Output the [X, Y] coordinate of the center of the cell containing the given text.  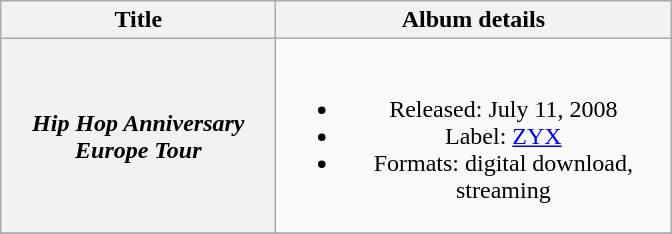
Title [138, 20]
Hip Hop Anniversary Europe Tour [138, 136]
Album details [474, 20]
Released: July 11, 2008Label: ZYXFormats: digital download, streaming [474, 136]
